Locate the cell with the specified text and output its [X, Y] center coordinate. 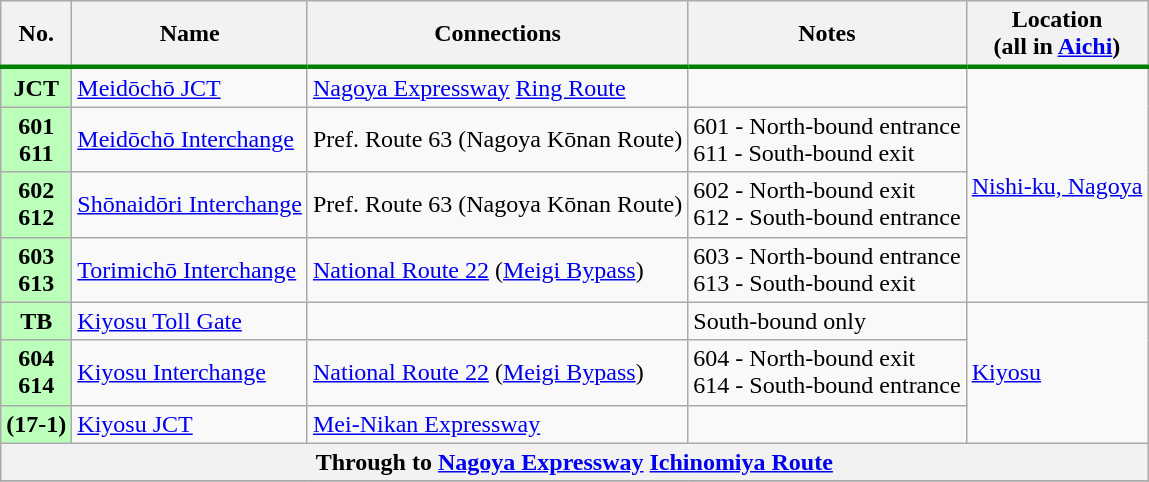
602 - North-bound exit612 - South-bound entrance [827, 204]
601 - North-bound entrance611 - South-bound exit [827, 140]
JCT [36, 87]
Connections [497, 34]
Kiyosu Toll Gate [190, 321]
604 - North-bound exit614 - South-bound entrance [827, 372]
South-bound only [827, 321]
601611 [36, 140]
Shōnaidōri Interchange [190, 204]
Kiyosu [1057, 372]
604614 [36, 372]
603 - North-bound entrance613 - South-bound exit [827, 270]
Meidōchō JCT [190, 87]
Nagoya Expressway Ring Route [497, 87]
603613 [36, 270]
Meidōchō Interchange [190, 140]
Mei-Nikan Expressway [497, 424]
Name [190, 34]
602612 [36, 204]
Through to Nagoya Expressway Ichinomiya Route [574, 462]
Location(all in Aichi) [1057, 34]
No. [36, 34]
Torimichō Interchange [190, 270]
Kiyosu JCT [190, 424]
(17-1) [36, 424]
Nishi-ku, Nagoya [1057, 184]
Notes [827, 34]
TB [36, 321]
Kiyosu Interchange [190, 372]
